Determine the (x, y) coordinate at the center of the cell enclosing the given text.  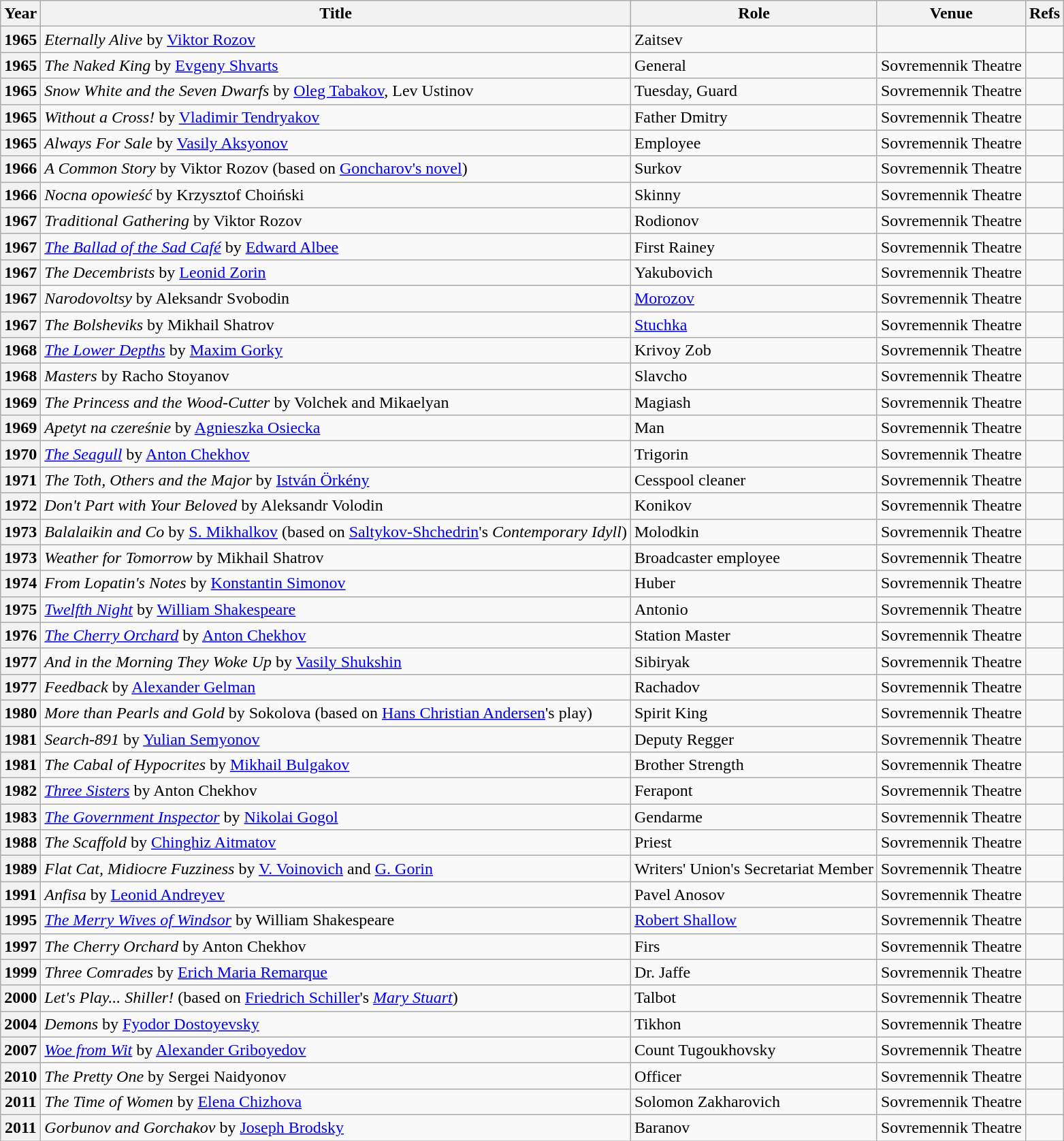
1997 (20, 946)
The Bolsheviks by Mikhail Shatrov (336, 325)
Trigorin (754, 454)
Refs (1044, 14)
1970 (20, 454)
Weather for Tomorrow by Mikhail Shatrov (336, 558)
Pavel Anosov (754, 895)
Ferapont (754, 791)
Writers' Union's Secretariat Member (754, 869)
1974 (20, 583)
Zaitsev (754, 39)
Demons by Fyodor Dostoyevsky (336, 1024)
Year (20, 14)
Search-891 by Yulian Semyonov (336, 739)
Count Tugoukhovsky (754, 1050)
Title (336, 14)
First Rainey (754, 246)
Eternally Alive by Viktor Rozov (336, 39)
From Lopatin's Notes by Konstantin Simonov (336, 583)
Gorbunov and Gorchakov by Joseph Brodsky (336, 1127)
Skinny (754, 195)
Nocna opowieść by Krzysztof Choiński (336, 195)
Konikov (754, 506)
1995 (20, 920)
Slavcho (754, 376)
1988 (20, 843)
Venue (951, 14)
Always For Sale by Vasily Aksyonov (336, 143)
General (754, 65)
Baranov (754, 1127)
Man (754, 428)
Morozov (754, 298)
And in the Morning They Woke Up by Vasily Shukshin (336, 661)
A Common Story by Viktor Rozov (based on Goncharov's novel) (336, 169)
2000 (20, 998)
More than Pearls and Gold by Sokolova (based on Hans Christian Andersen's play) (336, 713)
Apetyt na czereśnie by Agnieszka Osiecka (336, 428)
Role (754, 14)
1999 (20, 972)
Firs (754, 946)
Employee (754, 143)
Let's Рlay... Shiller! (based on Friedrich Schiller's Mary Stuart) (336, 998)
Rachadov (754, 687)
1976 (20, 635)
Brother Strength (754, 765)
Gendarme (754, 817)
Woe from Wit by Alexander Griboyedov (336, 1050)
Talbot (754, 998)
The Lower Depths by Maxim Gorky (336, 351)
The Ballad of the Sad Café by Edward Albee (336, 246)
Father Dmitry (754, 117)
Magiash (754, 402)
Tuesday, Guard (754, 91)
Surkov (754, 169)
Without a Cross! by Vladimir Tendryakov (336, 117)
The Pretty One by Sergei Naidyonov (336, 1076)
2004 (20, 1024)
Stuchka (754, 325)
Traditional Gathering by Viktor Rozov (336, 221)
1983 (20, 817)
1975 (20, 609)
The Merry Wives of Windsor by William Shakespeare (336, 920)
The Decembrists by Leonid Zorin (336, 272)
Huber (754, 583)
The Scaffold by Chinghiz Aitmatov (336, 843)
Flat Cat, Midiocre Fuzziness by V. Voinovich and G. Gorin (336, 869)
Robert Shallow (754, 920)
Solomon Zakharovich (754, 1102)
Don't Part with Your Beloved by Aleksandr Volodin (336, 506)
The Cabal of Hypocrites by Mikhail Bulgakov (336, 765)
Priest (754, 843)
Sibiryak (754, 661)
Station Master (754, 635)
Deputy Regger (754, 739)
Snow White and the Seven Dwarfs by Oleg Tabakov, Lev Ustinov (336, 91)
1982 (20, 791)
1972 (20, 506)
Anfisa by Leonid Andreyev (336, 895)
1980 (20, 713)
The Government Inspector by Nikolai Gogol (336, 817)
Officer (754, 1076)
The Princess and the Wood-Cutter by Volchek and Mikaelyan (336, 402)
Three Sisters by Anton Chekhov (336, 791)
Rodionov (754, 221)
Cesspool cleaner (754, 480)
Yakubovich (754, 272)
Molodkin (754, 532)
Antonio (754, 609)
Broadcaster employee (754, 558)
Twelfth Night by William Shakespeare (336, 609)
The Time of Women by Elena Chizhova (336, 1102)
Balalaikin and Co by S. Mikhalkov (based on Saltykov-Shchedrin's Contemporary Idyll) (336, 532)
Masters by Racho Stoyanov (336, 376)
1971 (20, 480)
1991 (20, 895)
Spirit King (754, 713)
Feedback by Alexander Gelman (336, 687)
2007 (20, 1050)
Narodovoltsy by Aleksandr Svobodin (336, 298)
1989 (20, 869)
Three Comrades by Erich Maria Remarque (336, 972)
Dr. Jaffe (754, 972)
2010 (20, 1076)
The Seagull by Anton Chekhov (336, 454)
Krivoy Zob (754, 351)
The Naked King by Evgeny Shvarts (336, 65)
The Toth, Others and the Major by István Örkény (336, 480)
Tikhon (754, 1024)
